Capture the cell that displays the provided text and extract its (X, Y) central coordinate. 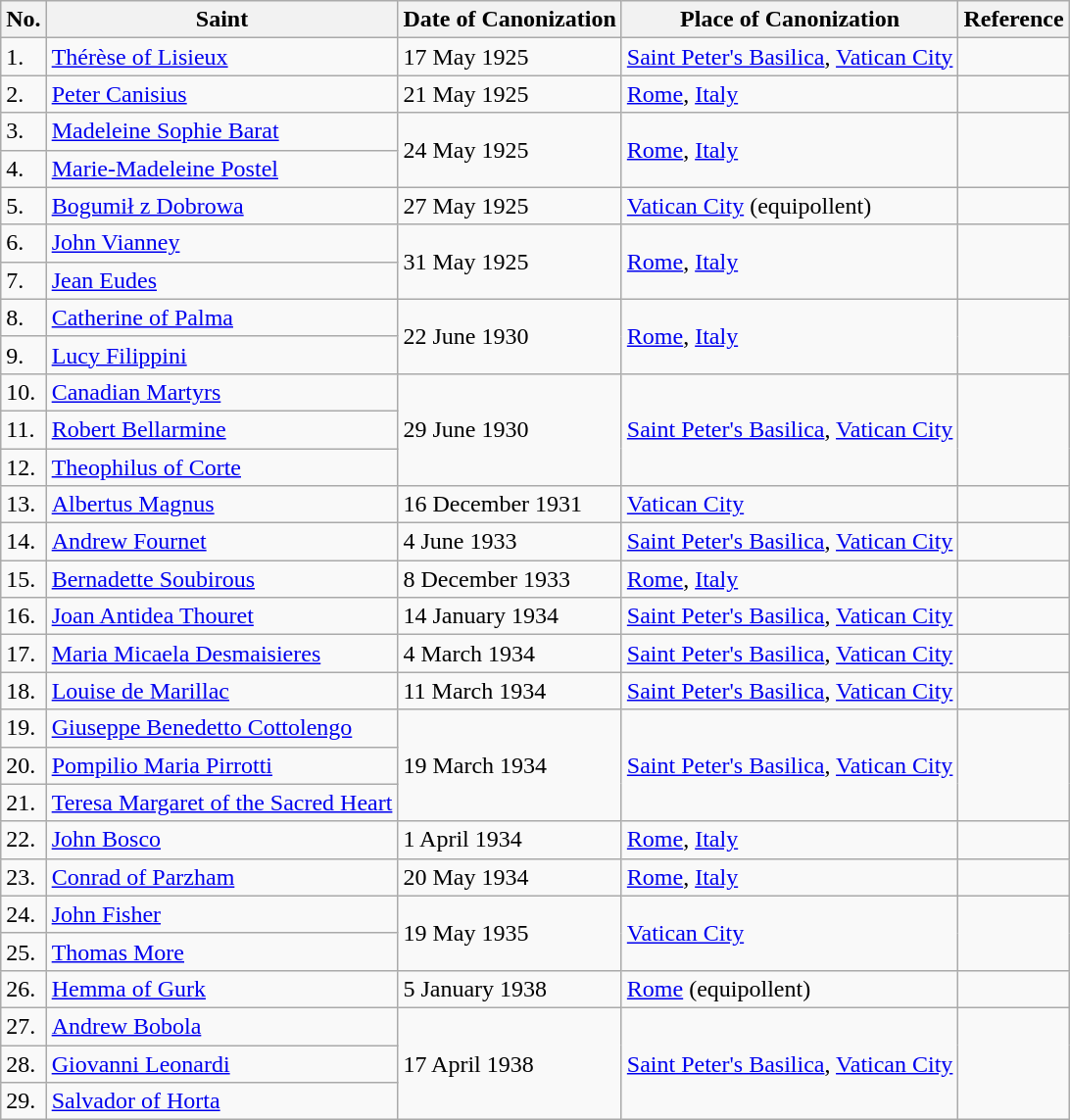
21 May 1925 (510, 94)
11. (24, 429)
Saint (221, 20)
20 May 1934 (510, 877)
18. (24, 691)
Vatican City (equipollent) (790, 206)
2. (24, 94)
15. (24, 579)
Giovanni Leonardi (221, 1063)
9. (24, 355)
Place of Canonization (790, 20)
Pompilio Maria Pirrotti (221, 765)
Joan Antidea Thouret (221, 616)
John Fisher (221, 914)
Thomas More (221, 951)
Canadian Martyrs (221, 392)
Madeleine Sophie Barat (221, 131)
Catherine of Palma (221, 317)
8 December 1933 (510, 579)
5. (24, 206)
Marie-Madeleine Postel (221, 169)
Robert Bellarmine (221, 429)
John Vianney (221, 243)
Louise de Marillac (221, 691)
27 May 1925 (510, 206)
Andrew Bobola (221, 1026)
16. (24, 616)
5 January 1938 (510, 989)
19 May 1935 (510, 933)
25. (24, 951)
29. (24, 1101)
No. (24, 20)
26. (24, 989)
Teresa Margaret of the Sacred Heart (221, 803)
20. (24, 765)
Theophilus of Corte (221, 467)
28. (24, 1063)
17 May 1925 (510, 57)
19 March 1934 (510, 765)
Jean Eudes (221, 280)
Bogumił z Dobrowa (221, 206)
22 June 1930 (510, 336)
31 May 1925 (510, 262)
Conrad of Parzham (221, 877)
Thérèse of Lisieux (221, 57)
8. (24, 317)
John Bosco (221, 840)
21. (24, 803)
Maria Micaela Desmaisieres (221, 654)
Rome (equipollent) (790, 989)
7. (24, 280)
24. (24, 914)
3. (24, 131)
22. (24, 840)
Andrew Fournet (221, 542)
Bernadette Soubirous (221, 579)
Hemma of Gurk (221, 989)
4 June 1933 (510, 542)
6. (24, 243)
10. (24, 392)
14. (24, 542)
11 March 1934 (510, 691)
24 May 1925 (510, 150)
19. (24, 728)
16 December 1931 (510, 505)
14 January 1934 (510, 616)
17 April 1938 (510, 1063)
12. (24, 467)
29 June 1930 (510, 429)
23. (24, 877)
4 March 1934 (510, 654)
17. (24, 654)
Peter Canisius (221, 94)
Salvador of Horta (221, 1101)
1 April 1934 (510, 840)
1. (24, 57)
13. (24, 505)
Albertus Magnus (221, 505)
Reference (1013, 20)
Lucy Filippini (221, 355)
Date of Canonization (510, 20)
27. (24, 1026)
Giuseppe Benedetto Cottolengo (221, 728)
4. (24, 169)
